Extract the (x, y) coordinate from the center of the cell holding the provided text.  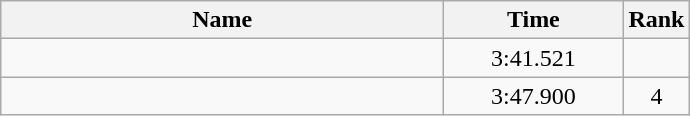
3:47.900 (534, 96)
Time (534, 20)
3:41.521 (534, 58)
Rank (656, 20)
4 (656, 96)
Name (222, 20)
